Capture the cell that displays the provided text and extract its (X, Y) central coordinate. 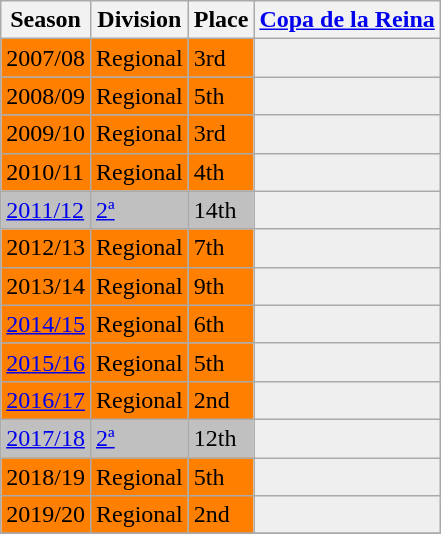
Division (139, 20)
2011/12 (46, 210)
4th (221, 172)
2010/11 (46, 172)
Season (46, 20)
12th (221, 438)
6th (221, 324)
2019/20 (46, 515)
2007/08 (46, 58)
2015/16 (46, 362)
2012/13 (46, 248)
2008/09 (46, 96)
7th (221, 248)
9th (221, 286)
2018/19 (46, 477)
14th (221, 210)
2017/18 (46, 438)
Place (221, 20)
2014/15 (46, 324)
Copa de la Reina (347, 20)
2016/17 (46, 400)
2013/14 (46, 286)
2009/10 (46, 134)
